Return the (X, Y) coordinate for the center point of the cell that contains the specified text.  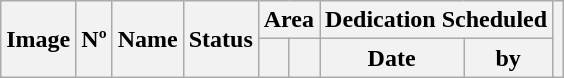
Nº (94, 39)
Name (148, 39)
Image (38, 39)
Status (220, 39)
Dedication Scheduled (436, 20)
Date (392, 58)
Area (288, 20)
by (508, 58)
